Determine the (x, y) coordinate at the center of the cell enclosing the given text.  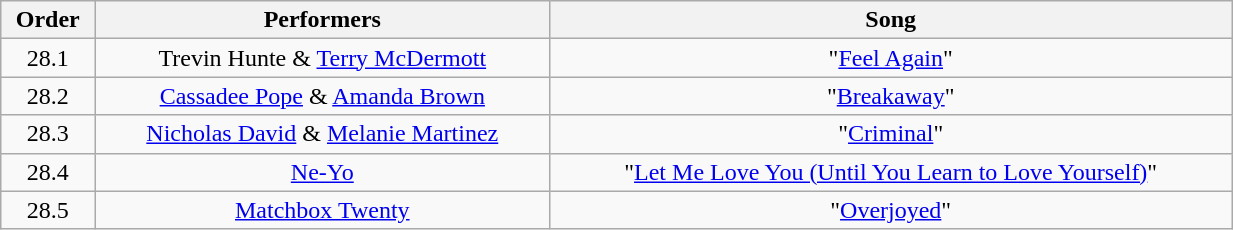
28.5 (48, 210)
Matchbox Twenty (322, 210)
28.4 (48, 172)
Cassadee Pope & Amanda Brown (322, 96)
"Breakaway" (891, 96)
28.3 (48, 134)
"Let Me Love You (Until You Learn to Love Yourself)" (891, 172)
Song (891, 20)
"Criminal" (891, 134)
Order (48, 20)
Performers (322, 20)
Ne-Yo (322, 172)
"Overjoyed" (891, 210)
Nicholas David & Melanie Martinez (322, 134)
28.2 (48, 96)
"Feel Again" (891, 58)
Trevin Hunte & Terry McDermott (322, 58)
28.1 (48, 58)
